Determine the [X, Y] coordinate at the center of the cell enclosing the given text.  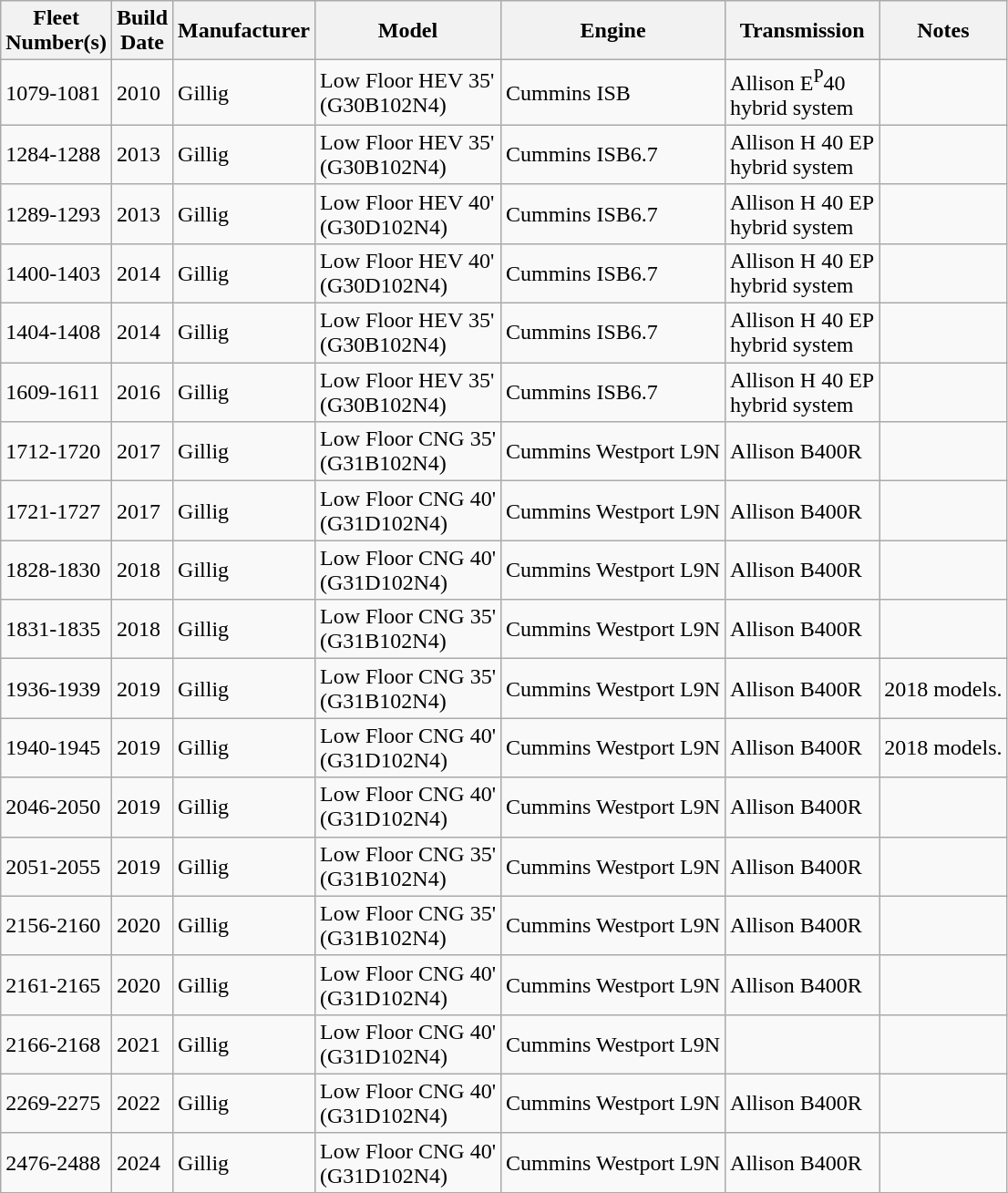
Model [407, 31]
2156-2160 [57, 926]
1404-1408 [57, 334]
2021 [142, 1044]
2024 [142, 1163]
Manufacturer [244, 31]
Notes [943, 31]
1609-1611 [57, 392]
2166-2168 [57, 1044]
1712-1720 [57, 452]
1940-1945 [57, 747]
Allison EP40hybrid system [802, 93]
2051-2055 [57, 866]
2046-2050 [57, 807]
1284-1288 [57, 155]
Cummins ISB [613, 93]
FleetNumber(s) [57, 31]
2010 [142, 93]
1079-1081 [57, 93]
1831-1835 [57, 629]
Transmission [802, 31]
2161-2165 [57, 984]
2476-2488 [57, 1163]
1721-1727 [57, 510]
2022 [142, 1103]
2269-2275 [57, 1103]
1289-1293 [57, 213]
1828-1830 [57, 571]
1400-1403 [57, 273]
1936-1939 [57, 689]
BuildDate [142, 31]
Engine [613, 31]
2016 [142, 392]
